Search for the cell housing the specified text and yield its (X, Y) center coordinate. 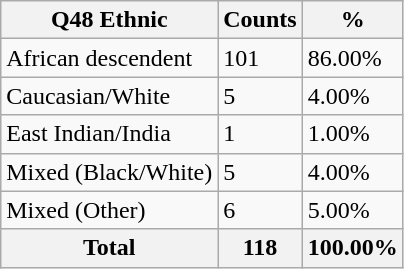
Caucasian/White (110, 96)
1 (260, 134)
Q48 Ethnic (110, 20)
100.00% (352, 248)
86.00% (352, 58)
Mixed (Black/White) (110, 172)
101 (260, 58)
6 (260, 210)
5.00% (352, 210)
Mixed (Other) (110, 210)
Total (110, 248)
African descendent (110, 58)
East Indian/India (110, 134)
1.00% (352, 134)
118 (260, 248)
Counts (260, 20)
% (352, 20)
